Pinpoint the cell where the given text exists, returning its [x, y] midpoint coordinate. 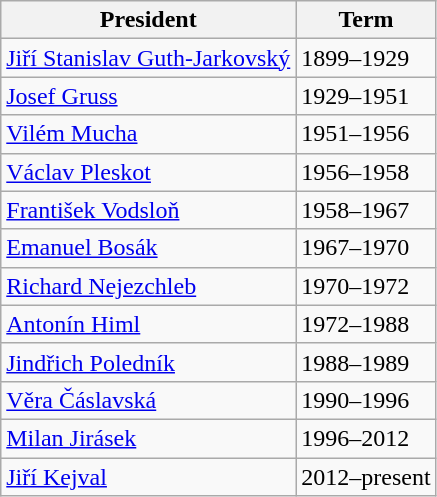
Jindřich Poledník [148, 362]
Václav Pleskot [148, 172]
Term [366, 20]
1972–1988 [366, 324]
Vilém Mucha [148, 134]
1951–1956 [366, 134]
Věra Čáslavská [148, 400]
1899–1929 [366, 58]
1996–2012 [366, 438]
President [148, 20]
Richard Nejezchleb [148, 286]
1956–1958 [366, 172]
Milan Jirásek [148, 438]
1970–1972 [366, 286]
2012–present [366, 477]
Josef Gruss [148, 96]
1988–1989 [366, 362]
Jiří Stanislav Guth-Jarkovský [148, 58]
1967–1970 [366, 248]
Emanuel Bosák [148, 248]
1958–1967 [366, 210]
Jiří Kejval [148, 477]
Antonín Himl [148, 324]
1929–1951 [366, 96]
František Vodsloň [148, 210]
1990–1996 [366, 400]
